Detect which cell encompasses the target text, then output its (x, y) center coordinate. 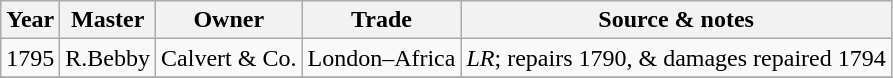
1795 (30, 58)
Master (108, 20)
Year (30, 20)
R.Bebby (108, 58)
Owner (229, 20)
LR; repairs 1790, & damages repaired 1794 (676, 58)
Source & notes (676, 20)
London–Africa (382, 58)
Trade (382, 20)
Calvert & Co. (229, 58)
